Search for the cell housing the specified text and yield its [X, Y] center coordinate. 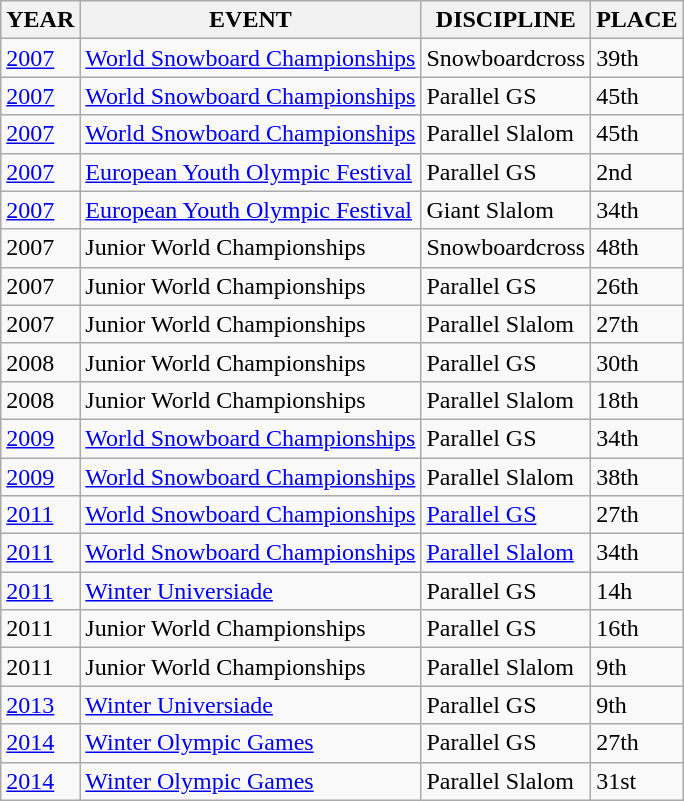
14h [637, 591]
PLACE [637, 20]
16th [637, 629]
Giant Slalom [506, 210]
EVENT [250, 20]
26th [637, 286]
DISCIPLINE [506, 20]
YEAR [40, 20]
31st [637, 781]
39th [637, 58]
18th [637, 400]
2013 [40, 705]
38th [637, 477]
30th [637, 362]
2nd [637, 172]
48th [637, 248]
